Pinpoint the cell where the given text exists, returning its [X, Y] midpoint coordinate. 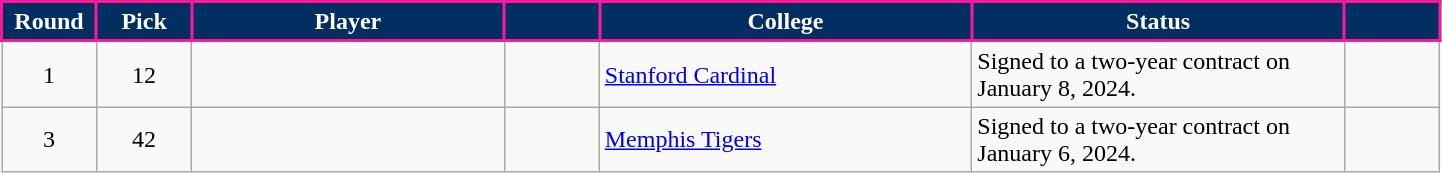
Stanford Cardinal [786, 74]
1 [50, 74]
Signed to a two-year contract on January 6, 2024. [1158, 140]
Pick [144, 22]
Round [50, 22]
12 [144, 74]
Status [1158, 22]
Signed to a two-year contract on January 8, 2024. [1158, 74]
Player [348, 22]
College [786, 22]
42 [144, 140]
3 [50, 140]
Memphis Tigers [786, 140]
